Detect which cell encompasses the target text, then output its [X, Y] center coordinate. 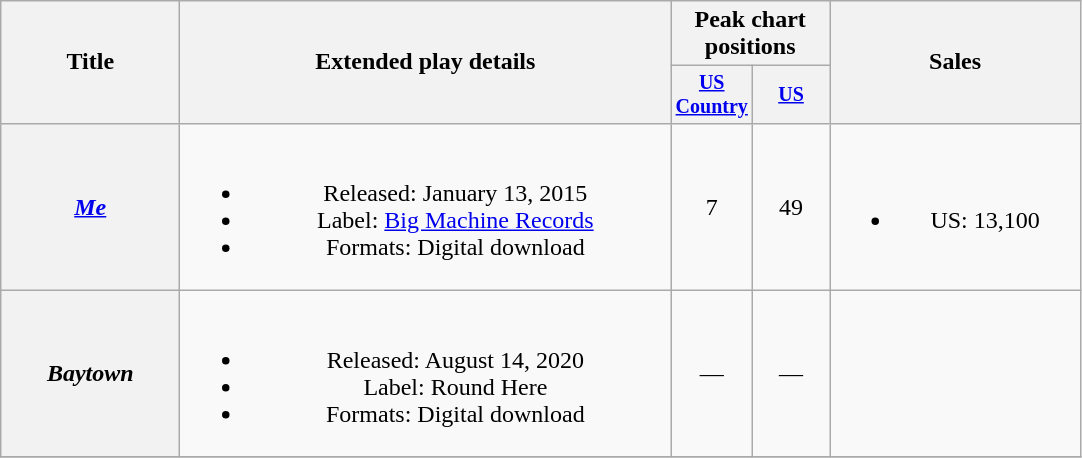
Peak chartpositions [750, 34]
Me [90, 206]
US [792, 94]
Title [90, 62]
Extended play details [426, 62]
Released: January 13, 2015Label: Big Machine RecordsFormats: Digital download [426, 206]
Released: August 14, 2020Label: Round HereFormats: Digital download [426, 374]
US: 13,100 [956, 206]
US Country [712, 94]
7 [712, 206]
Sales [956, 62]
Baytown [90, 374]
49 [792, 206]
